Detect which cell encompasses the target text, then output its (X, Y) center coordinate. 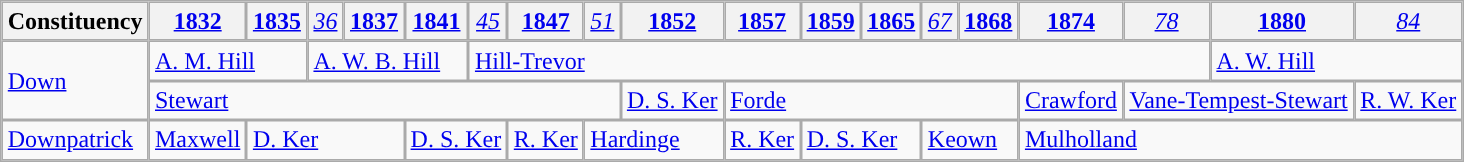
A. W. Hill (1336, 61)
Down (76, 80)
84 (1408, 22)
1837 (374, 22)
1835 (278, 22)
Keown (970, 140)
1852 (672, 22)
Stewart (385, 101)
36 (326, 22)
51 (602, 22)
1865 (892, 22)
D. Ker (326, 140)
1859 (830, 22)
Hill-Trevor (840, 61)
Crawford (1072, 101)
1832 (198, 22)
1874 (1072, 22)
67 (940, 22)
Downpatrick (76, 140)
1868 (988, 22)
Maxwell (198, 140)
1880 (1282, 22)
Mulholland (1241, 140)
Hardinge (654, 140)
A. M. Hill (228, 61)
1847 (546, 22)
Vane-Tempest-Stewart (1238, 101)
1841 (436, 22)
Constituency (76, 22)
78 (1166, 22)
R. W. Ker (1408, 101)
Forde (872, 101)
1857 (762, 22)
45 (488, 22)
A. W. B. Hill (388, 61)
